Output the (X, Y) coordinate of the center of the cell containing the given text.  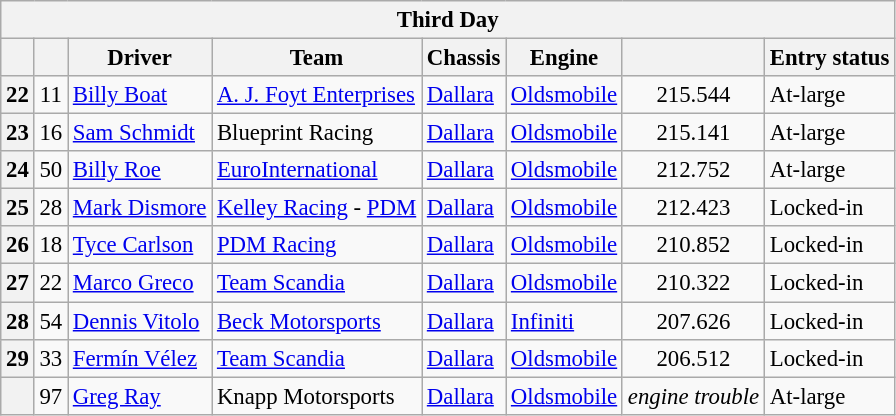
18 (50, 245)
11 (50, 95)
97 (50, 396)
Beck Motorsports (317, 321)
Knapp Motorsports (317, 396)
212.423 (693, 208)
Tyce Carlson (140, 245)
Fermín Vélez (140, 358)
Billy Roe (140, 170)
29 (18, 358)
A. J. Foyt Enterprises (317, 95)
23 (18, 133)
Dennis Vitolo (140, 321)
Entry status (829, 58)
Chassis (464, 58)
Third Day (448, 20)
50 (50, 170)
25 (18, 208)
Infiniti (564, 321)
26 (18, 245)
Driver (140, 58)
Marco Greco (140, 283)
215.544 (693, 95)
Mark Dismore (140, 208)
Sam Schmidt (140, 133)
215.141 (693, 133)
Engine (564, 58)
engine trouble (693, 396)
Team (317, 58)
EuroInternational (317, 170)
Blueprint Racing (317, 133)
210.852 (693, 245)
210.322 (693, 283)
24 (18, 170)
33 (50, 358)
Kelley Racing - PDM (317, 208)
16 (50, 133)
212.752 (693, 170)
207.626 (693, 321)
27 (18, 283)
54 (50, 321)
Greg Ray (140, 396)
206.512 (693, 358)
PDM Racing (317, 245)
Billy Boat (140, 95)
